Determine the [x, y] coordinate at the center of the cell enclosing the given text.  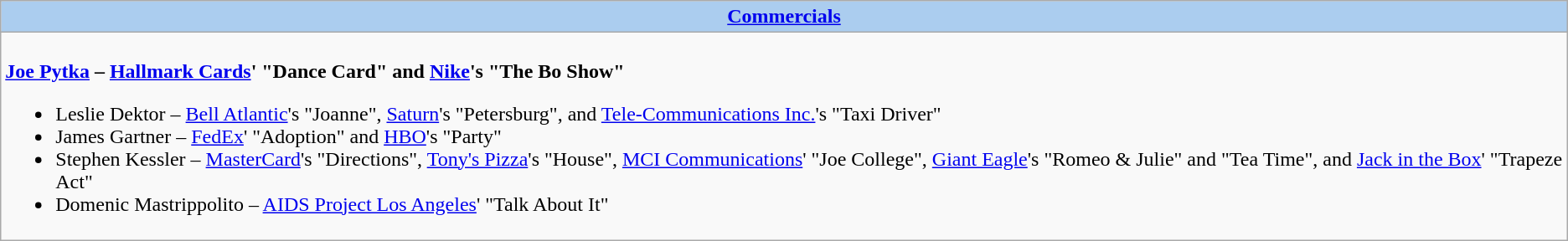
Commercials [784, 17]
